Output the [X, Y] coordinate of the center of the cell containing the given text.  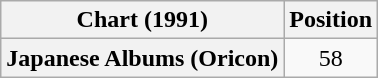
58 [331, 58]
Japanese Albums (Oricon) [142, 58]
Chart (1991) [142, 20]
Position [331, 20]
